Determine the (X, Y) coordinate at the center of the cell enclosing the given text.  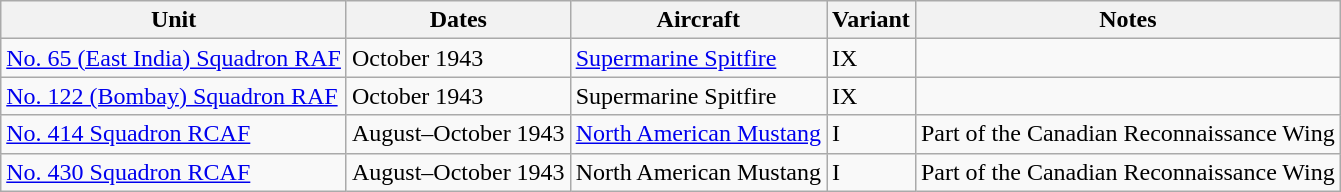
No. 65 (East India) Squadron RAF (174, 58)
Unit (174, 20)
No. 430 Squadron RCAF (174, 172)
Variant (872, 20)
No. 414 Squadron RCAF (174, 134)
Notes (1128, 20)
Aircraft (698, 20)
No. 122 (Bombay) Squadron RAF (174, 96)
Dates (458, 20)
